Provide the [X, Y] coordinate of the cell's center where the given text is located.  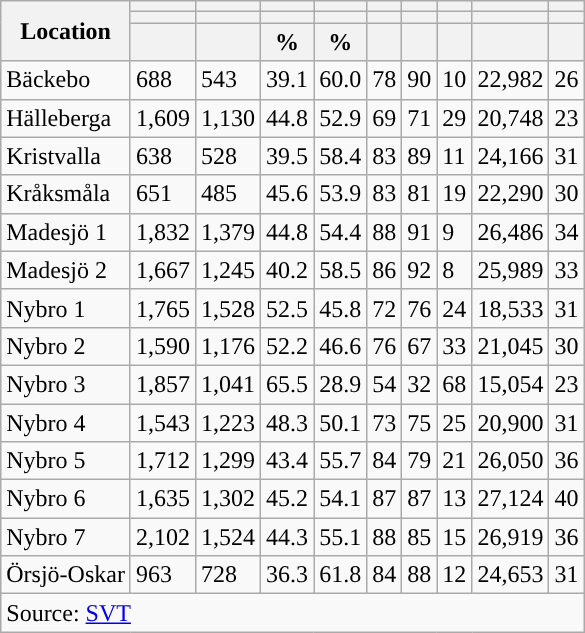
8 [454, 270]
39.5 [288, 156]
Location [66, 31]
46.6 [340, 346]
Bäckebo [66, 80]
24 [454, 308]
26 [566, 80]
Nybro 3 [66, 384]
29 [454, 118]
Nybro 7 [66, 537]
54 [384, 384]
21 [454, 461]
1,302 [228, 499]
27,124 [510, 499]
Hälleberga [66, 118]
1,299 [228, 461]
24,166 [510, 156]
53.9 [340, 194]
688 [162, 80]
58.4 [340, 156]
75 [420, 423]
1,857 [162, 384]
91 [420, 232]
22,290 [510, 194]
72 [384, 308]
20,900 [510, 423]
11 [454, 156]
60.0 [340, 80]
12 [454, 575]
39.1 [288, 80]
58.5 [340, 270]
45.2 [288, 499]
22,982 [510, 80]
1,223 [228, 423]
85 [420, 537]
78 [384, 80]
1,543 [162, 423]
1,590 [162, 346]
55.7 [340, 461]
1,765 [162, 308]
15 [454, 537]
9 [454, 232]
24,653 [510, 575]
963 [162, 575]
92 [420, 270]
Kråksmåla [66, 194]
651 [162, 194]
1,609 [162, 118]
25,989 [510, 270]
15,054 [510, 384]
19 [454, 194]
Madesjö 2 [66, 270]
61.8 [340, 575]
25 [454, 423]
1,245 [228, 270]
543 [228, 80]
1,130 [228, 118]
90 [420, 80]
40.2 [288, 270]
1,667 [162, 270]
45.6 [288, 194]
43.4 [288, 461]
13 [454, 499]
1,176 [228, 346]
54.1 [340, 499]
1,041 [228, 384]
Nybro 1 [66, 308]
528 [228, 156]
73 [384, 423]
1,832 [162, 232]
2,102 [162, 537]
54.4 [340, 232]
52.5 [288, 308]
86 [384, 270]
20,748 [510, 118]
Madesjö 1 [66, 232]
71 [420, 118]
Örsjö-Oskar [66, 575]
26,919 [510, 537]
1,635 [162, 499]
1,379 [228, 232]
26,050 [510, 461]
79 [420, 461]
10 [454, 80]
18,533 [510, 308]
81 [420, 194]
26,486 [510, 232]
21,045 [510, 346]
638 [162, 156]
1,528 [228, 308]
67 [420, 346]
52.2 [288, 346]
1,524 [228, 537]
89 [420, 156]
65.5 [288, 384]
28.9 [340, 384]
34 [566, 232]
728 [228, 575]
55.1 [340, 537]
Nybro 6 [66, 499]
48.3 [288, 423]
Nybro 4 [66, 423]
Nybro 2 [66, 346]
69 [384, 118]
44.3 [288, 537]
Nybro 5 [66, 461]
50.1 [340, 423]
Source: SVT [292, 613]
32 [420, 384]
Kristvalla [66, 156]
52.9 [340, 118]
36.3 [288, 575]
45.8 [340, 308]
40 [566, 499]
68 [454, 384]
485 [228, 194]
1,712 [162, 461]
